Output the (X, Y) coordinate of the center of the cell containing the given text.  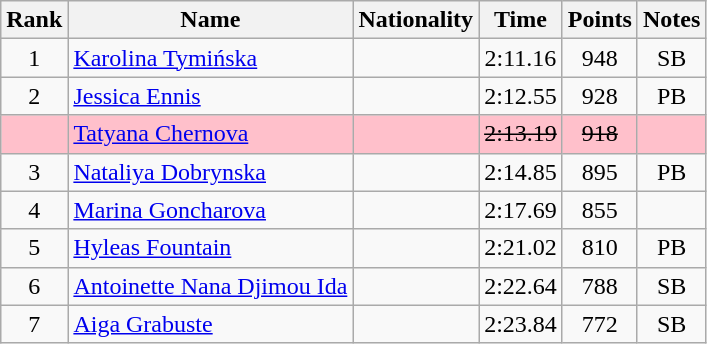
2:13.19 (521, 134)
810 (600, 248)
Nationality (416, 20)
2:14.85 (521, 172)
2:17.69 (521, 210)
948 (600, 58)
Notes (671, 20)
2:12.55 (521, 96)
855 (600, 210)
918 (600, 134)
Marina Goncharova (210, 210)
Nataliya Dobrynska (210, 172)
Name (210, 20)
Aiga Grabuste (210, 324)
1 (34, 58)
Rank (34, 20)
4 (34, 210)
Tatyana Chernova (210, 134)
2:23.84 (521, 324)
Antoinette Nana Djimou Ida (210, 286)
772 (600, 324)
788 (600, 286)
5 (34, 248)
Karolina Tymińska (210, 58)
Time (521, 20)
Hyleas Fountain (210, 248)
7 (34, 324)
Points (600, 20)
3 (34, 172)
Jessica Ennis (210, 96)
928 (600, 96)
6 (34, 286)
2 (34, 96)
2:22.64 (521, 286)
895 (600, 172)
2:11.16 (521, 58)
2:21.02 (521, 248)
